For the text-containing cell, return its midpoint in [x, y] coordinate format. 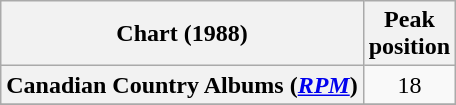
18 [409, 85]
Chart (1988) [182, 34]
Peakposition [409, 34]
Canadian Country Albums (RPM) [182, 85]
